Determine the [x, y] coordinate at the center of the cell enclosing the given text.  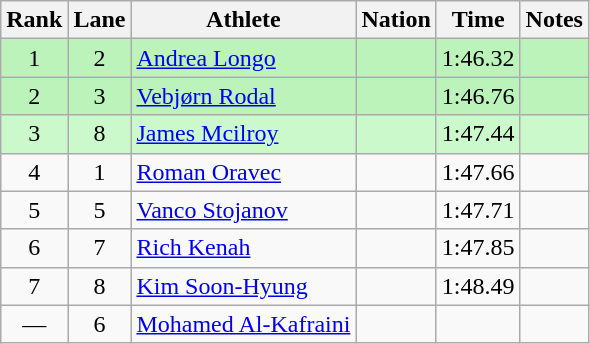
— [34, 324]
Rich Kenah [244, 248]
Time [478, 20]
1:47.71 [478, 210]
Notes [554, 20]
Kim Soon-Hyung [244, 286]
James Mcilroy [244, 134]
1:47.66 [478, 172]
1:47.44 [478, 134]
1:46.76 [478, 96]
1:46.32 [478, 58]
Vanco Stojanov [244, 210]
Nation [396, 20]
Rank [34, 20]
Andrea Longo [244, 58]
4 [34, 172]
1:48.49 [478, 286]
Lane [100, 20]
Roman Oravec [244, 172]
Mohamed Al-Kafraini [244, 324]
1:47.85 [478, 248]
Vebjørn Rodal [244, 96]
Athlete [244, 20]
